Return (X, Y) of the center of cell containing provided text 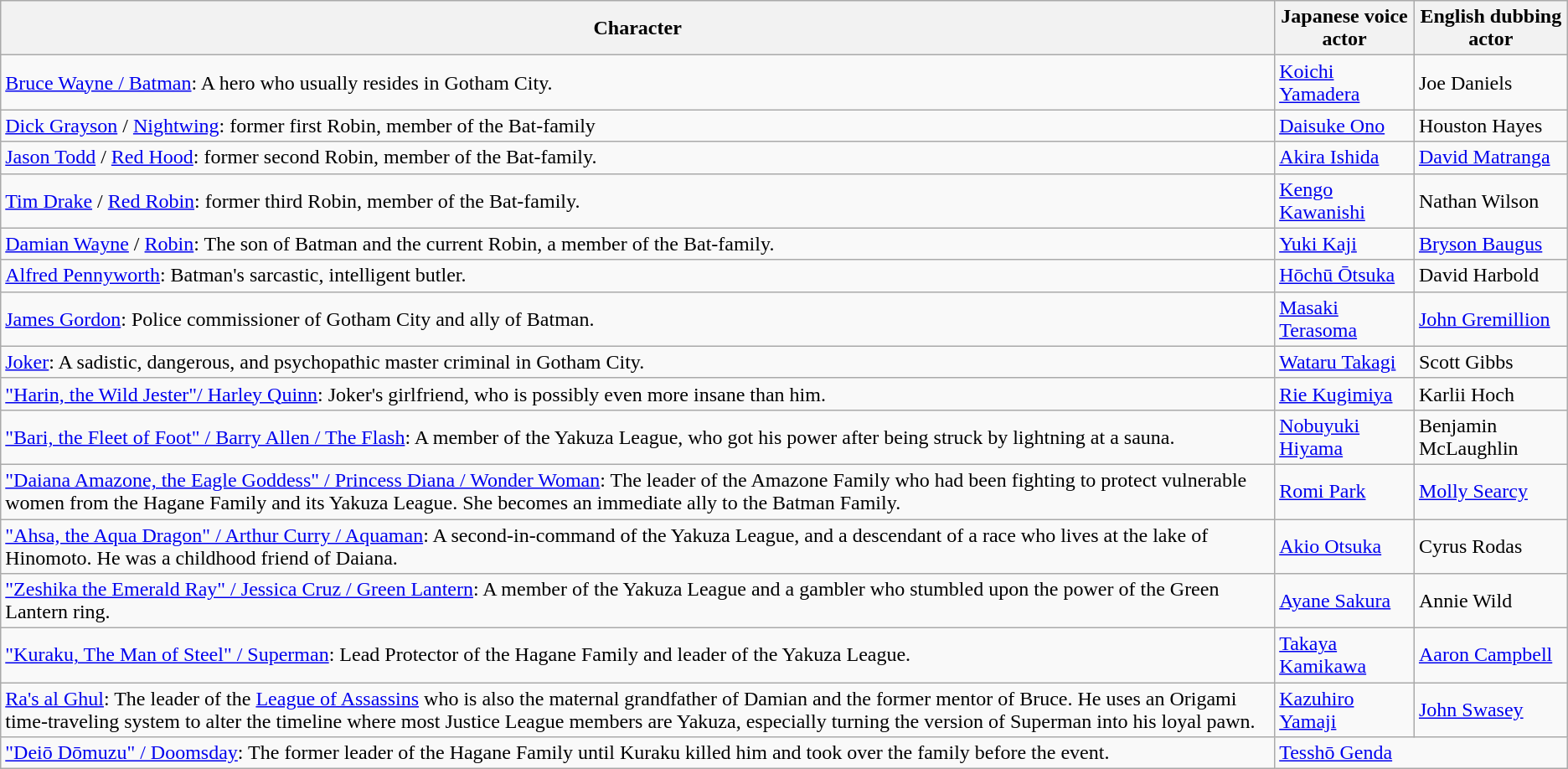
Romi Park (1345, 491)
Nobuyuki Hiyama (1345, 437)
Tesshō Genda (1421, 753)
Dick Grayson / Nightwing: former first Robin, member of the Bat-family (638, 126)
Karlii Hoch (1491, 394)
"Kuraku, The Man of Steel" / Superman: Lead Protector of the Hagane Family and leader of the Yakuza League. (638, 655)
Hōchū Ōtsuka (1345, 276)
Daisuke Ono (1345, 126)
Koichi Yamadera (1345, 82)
Alfred Pennyworth: Batman's sarcastic, intelligent butler. (638, 276)
Wataru Takagi (1345, 362)
Takaya Kamikawa (1345, 655)
English dubbing actor (1491, 28)
Bruce Wayne / Batman: A hero who usually resides in Gotham City. (638, 82)
Aaron Campbell (1491, 655)
Scott Gibbs (1491, 362)
Jason Todd / Red Hood: former second Robin, member of the Bat-family. (638, 157)
Character (638, 28)
"Deiō Dōmuzu" / Doomsday: The former leader of the Hagane Family until Kuraku killed him and took over the family before the event. (638, 753)
Joker: A sadistic, dangerous, and psychopathic master criminal in Gotham City. (638, 362)
Ayane Sakura (1345, 601)
"Harin, the Wild Jester"/ Harley Quinn: Joker's girlfriend, who is possibly even more insane than him. (638, 394)
James Gordon: Police commissioner of Gotham City and ally of Batman. (638, 318)
Benjamin McLaughlin (1491, 437)
Nathan Wilson (1491, 201)
Cyrus Rodas (1491, 546)
Kazuhiro Yamaji (1345, 710)
Joe Daniels (1491, 82)
Rie Kugimiya (1345, 394)
Kengo Kawanishi (1345, 201)
Japanese voice actor (1345, 28)
Molly Searcy (1491, 491)
Akira Ishida (1345, 157)
Bryson Baugus (1491, 244)
David Harbold (1491, 276)
Masaki Terasoma (1345, 318)
Tim Drake / Red Robin: former third Robin, member of the Bat-family. (638, 201)
Annie Wild (1491, 601)
Akio Otsuka (1345, 546)
"Bari, the Fleet of Foot" / Barry Allen / The Flash: A member of the Yakuza League, who got his power after being struck by lightning at a sauna. (638, 437)
David Matranga (1491, 157)
Houston Hayes (1491, 126)
Damian Wayne / Robin: The son of Batman and the current Robin, a member of the Bat-family. (638, 244)
John Gremillion (1491, 318)
Yuki Kaji (1345, 244)
John Swasey (1491, 710)
